Output the (X, Y) coordinate of the center of the cell containing the given text.  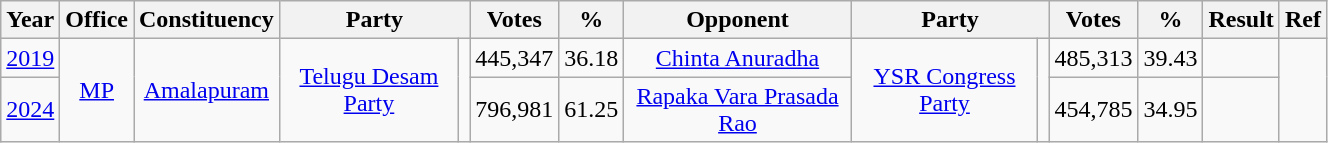
Constituency (207, 20)
Result (1241, 20)
Ref (1302, 20)
Office (97, 20)
Opponent (738, 20)
YSR Congress Party (944, 90)
39.43 (1170, 58)
Rapaka Vara Prasada Rao (738, 110)
Year (30, 20)
796,981 (514, 110)
2024 (30, 110)
61.25 (592, 110)
2019 (30, 58)
Amalapuram (207, 90)
MP (97, 90)
34.95 (1170, 110)
Telugu Desam Party (368, 90)
445,347 (514, 58)
Chinta Anuradha (738, 58)
36.18 (592, 58)
485,313 (1094, 58)
454,785 (1094, 110)
